Locate the cell with the specified text and output its [x, y] center coordinate. 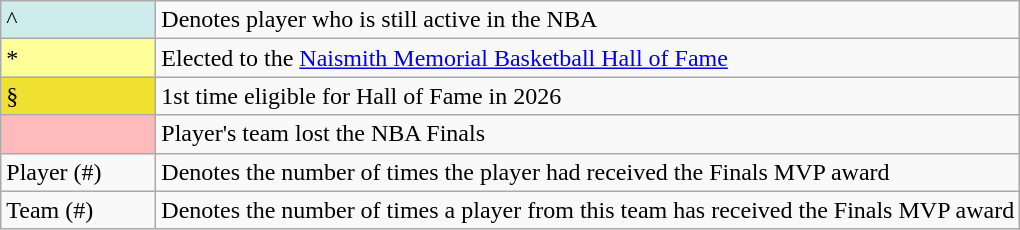
Player (#) [78, 172]
Elected to the Naismith Memorial Basketball Hall of Fame [588, 58]
Denotes the number of times the player had received the Finals MVP award [588, 172]
Denotes the number of times a player from this team has received the Finals MVP award [588, 210]
^ [78, 20]
§ [78, 96]
Player's team lost the NBA Finals [588, 134]
Team (#) [78, 210]
* [78, 58]
Denotes player who is still active in the NBA [588, 20]
1st time eligible for Hall of Fame in 2026 [588, 96]
